Capture the cell that displays the provided text and extract its (x, y) central coordinate. 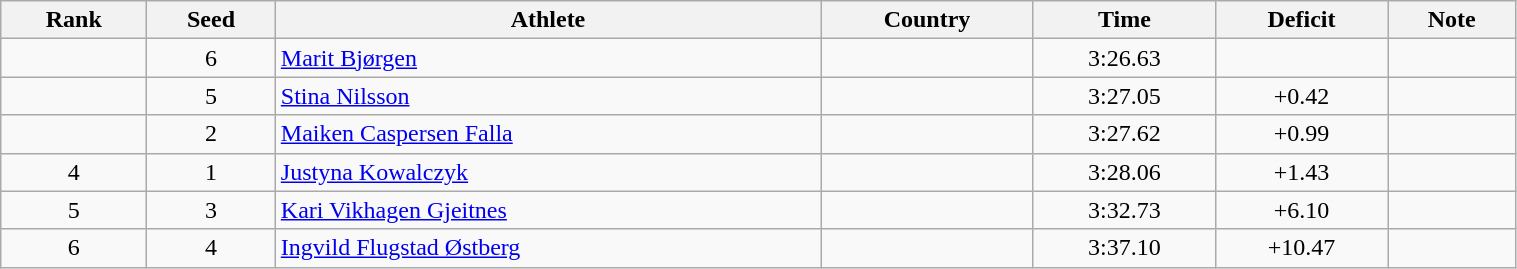
3:26.63 (1124, 58)
Stina Nilsson (548, 96)
+1.43 (1302, 172)
Kari Vikhagen Gjeitnes (548, 210)
3 (212, 210)
Marit Bjørgen (548, 58)
Athlete (548, 20)
2 (212, 134)
Deficit (1302, 20)
Note (1452, 20)
+6.10 (1302, 210)
3:28.06 (1124, 172)
3:27.62 (1124, 134)
3:27.05 (1124, 96)
Ingvild Flugstad Østberg (548, 248)
Maiken Caspersen Falla (548, 134)
1 (212, 172)
+0.99 (1302, 134)
Seed (212, 20)
3:37.10 (1124, 248)
+10.47 (1302, 248)
Country (928, 20)
3:32.73 (1124, 210)
Justyna Kowalczyk (548, 172)
Time (1124, 20)
+0.42 (1302, 96)
Rank (74, 20)
